Find where the given text appears and provide that cell's center as [x, y] coordinate. 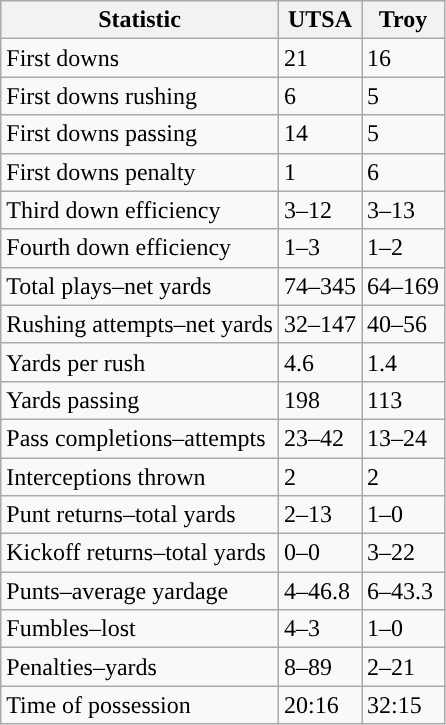
8–89 [320, 667]
1–3 [320, 248]
198 [320, 400]
32:15 [404, 705]
3–12 [320, 210]
First downs [140, 58]
4–46.8 [320, 591]
3–22 [404, 553]
32–147 [320, 324]
First downs penalty [140, 172]
4–3 [320, 629]
Kickoff returns–total yards [140, 553]
Statistic [140, 20]
First downs rushing [140, 96]
74–345 [320, 286]
64–169 [404, 286]
UTSA [320, 20]
1.4 [404, 362]
Yards per rush [140, 362]
6–43.3 [404, 591]
21 [320, 58]
Total plays–net yards [140, 286]
1–2 [404, 248]
Yards passing [140, 400]
16 [404, 58]
Time of possession [140, 705]
4.6 [320, 362]
Punt returns–total yards [140, 515]
113 [404, 400]
13–24 [404, 438]
Interceptions thrown [140, 477]
Fumbles–lost [140, 629]
2–13 [320, 515]
14 [320, 134]
0–0 [320, 553]
40–56 [404, 324]
20:16 [320, 705]
3–13 [404, 210]
First downs passing [140, 134]
Penalties–yards [140, 667]
23–42 [320, 438]
Pass completions–attempts [140, 438]
2–21 [404, 667]
Troy [404, 20]
1 [320, 172]
Rushing attempts–net yards [140, 324]
Third down efficiency [140, 210]
Punts–average yardage [140, 591]
Fourth down efficiency [140, 248]
